Pinpoint the cell where the given text exists, returning its [X, Y] midpoint coordinate. 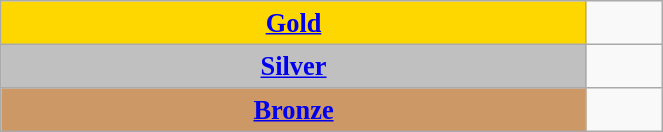
Bronze [294, 109]
Silver [294, 66]
Gold [294, 22]
